Provide the [x, y] coordinate of the cell's center where the given text is located.  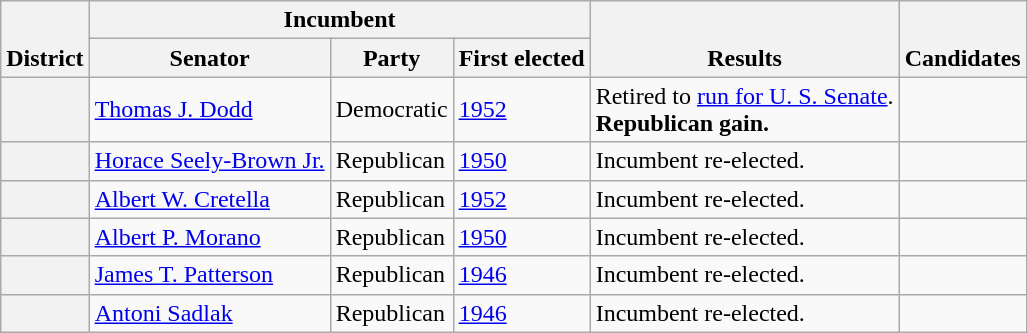
Retired to run for U. S. Senate.Republican gain. [744, 110]
Democratic [392, 110]
Antoni Sadlak [210, 313]
First elected [522, 58]
Party [392, 58]
Albert P. Morano [210, 237]
Results [744, 39]
Incumbent [340, 20]
Albert W. Cretella [210, 199]
Senator [210, 58]
Thomas J. Dodd [210, 110]
Candidates [962, 39]
James T. Patterson [210, 275]
Horace Seely-Brown Jr. [210, 161]
District [45, 39]
